Output the [X, Y] coordinate of the center of the cell containing the given text.  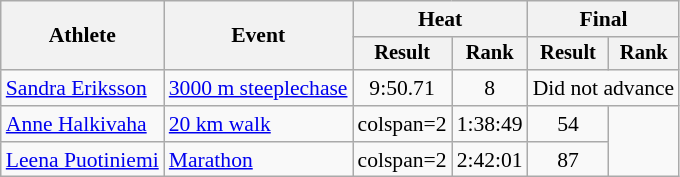
Sandra Eriksson [82, 88]
Anne Halkivaha [82, 124]
colspan=2 [402, 124]
54 [568, 124]
20 km walk [258, 124]
3000 m steeplechase [258, 88]
Final [604, 19]
9:50.71 [402, 88]
1:38:49 [490, 124]
Event [258, 36]
Heat [440, 19]
Did not advance [604, 88]
Athlete [82, 36]
8 [490, 88]
